Scan for the cell matching the given text and deliver its (X, Y) coordinate at center. 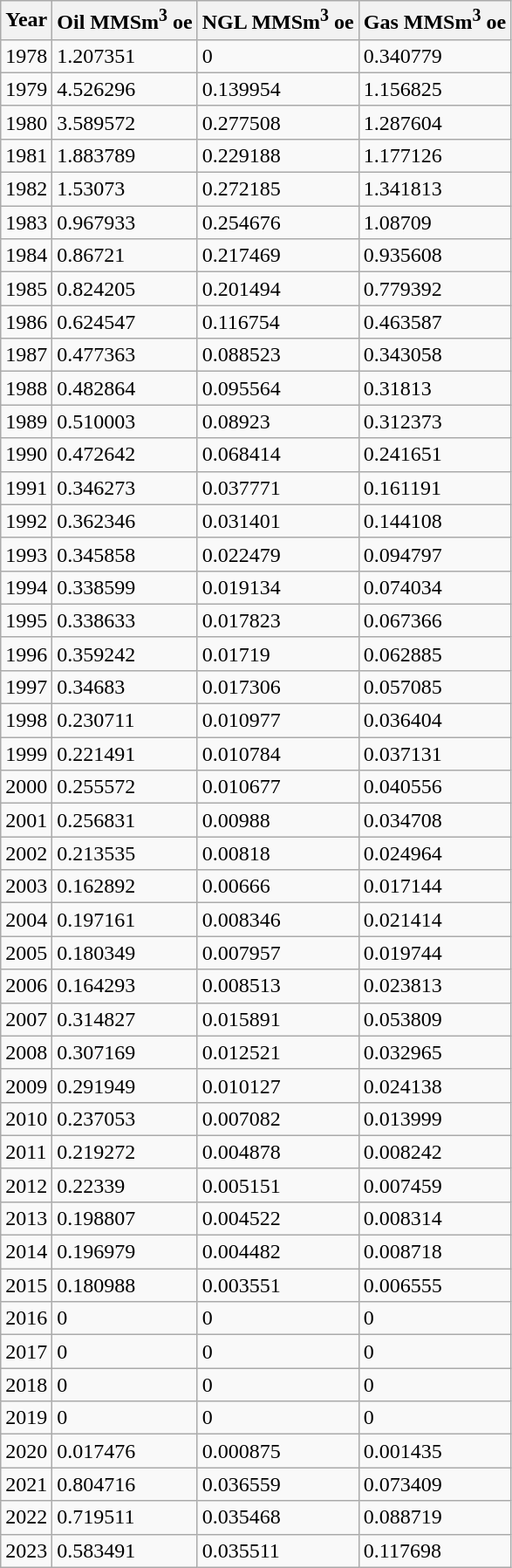
0.000875 (277, 1451)
0.22339 (125, 1185)
0.035468 (277, 1517)
1.341813 (434, 189)
0.067366 (434, 620)
0.017823 (277, 620)
1992 (26, 521)
0.338633 (125, 620)
1994 (26, 587)
0.022479 (277, 554)
0.229188 (277, 155)
0.213535 (125, 853)
0.935608 (434, 256)
0.824205 (125, 289)
0.088523 (277, 355)
0.004878 (277, 1152)
0.001435 (434, 1451)
0.144108 (434, 521)
0.00666 (277, 887)
0.068414 (277, 455)
0.004522 (277, 1218)
0.057085 (434, 687)
0.164293 (125, 986)
2014 (26, 1252)
0.019134 (277, 587)
0.007957 (277, 953)
NGL MMSm3 oe (277, 21)
0.008346 (277, 920)
0.008718 (434, 1252)
2009 (26, 1085)
0.343058 (434, 355)
1997 (26, 687)
0.277508 (277, 122)
0.007082 (277, 1119)
0.00988 (277, 820)
0.779392 (434, 289)
0.036404 (434, 721)
0.024964 (434, 853)
0.217469 (277, 256)
2015 (26, 1285)
0.088719 (434, 1517)
2010 (26, 1119)
2007 (26, 1019)
0.034708 (434, 820)
0.161191 (434, 488)
0.08923 (277, 421)
0.180349 (125, 953)
0.037771 (277, 488)
1996 (26, 654)
0.472642 (125, 455)
0.340779 (434, 56)
Year (26, 21)
1.53073 (125, 189)
1980 (26, 122)
0.019744 (434, 953)
0.201494 (277, 289)
0.510003 (125, 421)
0.008314 (434, 1218)
2004 (26, 920)
0.074034 (434, 587)
0.035511 (277, 1551)
2011 (26, 1152)
0.003551 (277, 1285)
0.346273 (125, 488)
1983 (26, 223)
2006 (26, 986)
0.254676 (277, 223)
0.237053 (125, 1119)
2005 (26, 953)
0.162892 (125, 887)
0.221491 (125, 754)
0.219272 (125, 1152)
0.362346 (125, 521)
0.073409 (434, 1484)
2000 (26, 787)
0.256831 (125, 820)
1989 (26, 421)
1993 (26, 554)
2013 (26, 1218)
0.005151 (277, 1185)
1978 (26, 56)
1991 (26, 488)
0.010677 (277, 787)
1979 (26, 89)
1999 (26, 754)
2016 (26, 1318)
1984 (26, 256)
0.34683 (125, 687)
0.719511 (125, 1517)
0.139954 (277, 89)
0.482864 (125, 388)
0.004482 (277, 1252)
2001 (26, 820)
0.967933 (125, 223)
0.013999 (434, 1119)
0.272185 (277, 189)
0.062885 (434, 654)
0.345858 (125, 554)
0.017144 (434, 887)
0.314827 (125, 1019)
1990 (26, 455)
0.017476 (125, 1451)
0.624547 (125, 322)
Gas MMSm3 oe (434, 21)
0.583491 (125, 1551)
0.032965 (434, 1052)
0.031401 (277, 521)
0.197161 (125, 920)
0.312373 (434, 421)
1.883789 (125, 155)
Oil MMSm3 oe (125, 21)
0.463587 (434, 322)
2019 (26, 1418)
0.255572 (125, 787)
0.01719 (277, 654)
0.094797 (434, 554)
0.31813 (434, 388)
0.00818 (277, 853)
0.040556 (434, 787)
0.198807 (125, 1218)
0.180988 (125, 1285)
0.196979 (125, 1252)
0.008242 (434, 1152)
0.023813 (434, 986)
0.012521 (277, 1052)
2008 (26, 1052)
3.589572 (125, 122)
0.006555 (434, 1285)
4.526296 (125, 89)
1.177126 (434, 155)
1998 (26, 721)
0.053809 (434, 1019)
1987 (26, 355)
1.207351 (125, 56)
2020 (26, 1451)
0.477363 (125, 355)
2002 (26, 853)
0.010127 (277, 1085)
1982 (26, 189)
2022 (26, 1517)
1.08709 (434, 223)
2017 (26, 1352)
0.307169 (125, 1052)
0.036559 (277, 1484)
0.037131 (434, 754)
0.007459 (434, 1185)
0.010784 (277, 754)
0.86721 (125, 256)
0.241651 (434, 455)
0.015891 (277, 1019)
1981 (26, 155)
1988 (26, 388)
0.017306 (277, 687)
1985 (26, 289)
2018 (26, 1385)
0.116754 (277, 322)
0.804716 (125, 1484)
1.156825 (434, 89)
0.338599 (125, 587)
0.095564 (277, 388)
0.021414 (434, 920)
0.230711 (125, 721)
2021 (26, 1484)
1995 (26, 620)
0.359242 (125, 654)
2003 (26, 887)
2012 (26, 1185)
0.291949 (125, 1085)
0.117698 (434, 1551)
1.287604 (434, 122)
0.008513 (277, 986)
1986 (26, 322)
2023 (26, 1551)
0.010977 (277, 721)
0.024138 (434, 1085)
